Return the [x, y] coordinate for the center point of the cell that contains the specified text.  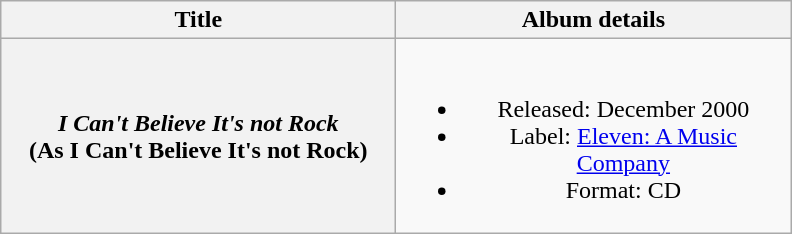
Title [198, 20]
Album details [594, 20]
Released: December 2000Label: Eleven: A Music CompanyFormat: CD [594, 136]
I Can't Believe It's not Rock (As I Can't Believe It's not Rock) [198, 136]
